Extract the (X, Y) coordinate from the center of the cell holding the provided text.  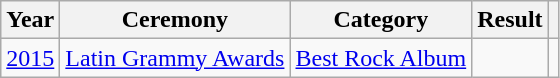
Ceremony (175, 20)
Best Rock Album (381, 58)
Year (30, 20)
Latin Grammy Awards (175, 58)
Category (381, 20)
Result (510, 20)
2015 (30, 58)
